Scan for the cell matching the given text and deliver its [x, y] coordinate at center. 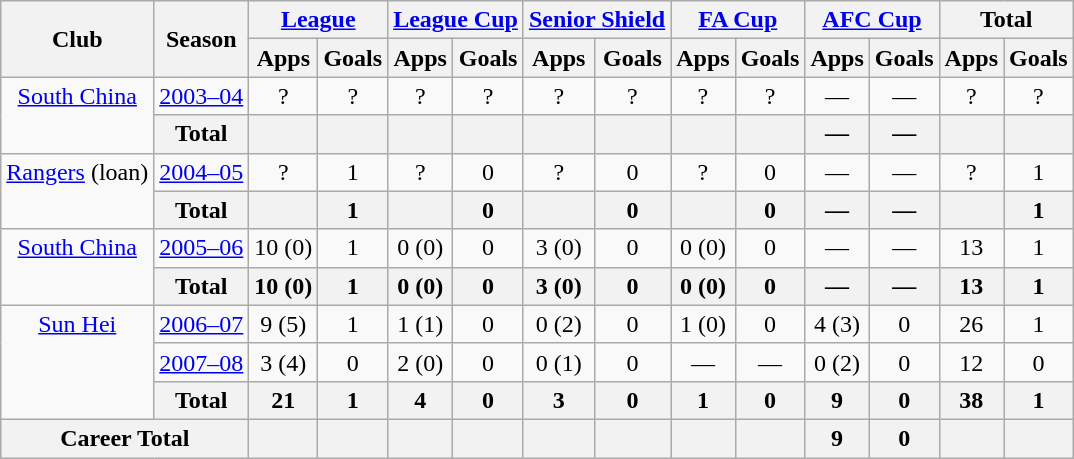
1 (0) [703, 324]
3 (4) [284, 362]
38 [971, 400]
League [318, 20]
4 [420, 400]
AFC Cup [872, 20]
Rangers (loan) [78, 191]
FA Cup [738, 20]
2 (0) [420, 362]
Senior Shield [596, 20]
3 [558, 400]
21 [284, 400]
Club [78, 39]
1 (1) [420, 324]
2005–06 [202, 248]
0 (1) [558, 362]
9 (5) [284, 324]
2003–04 [202, 96]
2004–05 [202, 172]
12 [971, 362]
4 (3) [837, 324]
2006–07 [202, 324]
2007–08 [202, 362]
Season [202, 39]
Career Total [125, 438]
League Cup [456, 20]
26 [971, 324]
Sun Hei [78, 362]
